From the cell containing the given text, extract its center point as [x, y] coordinate. 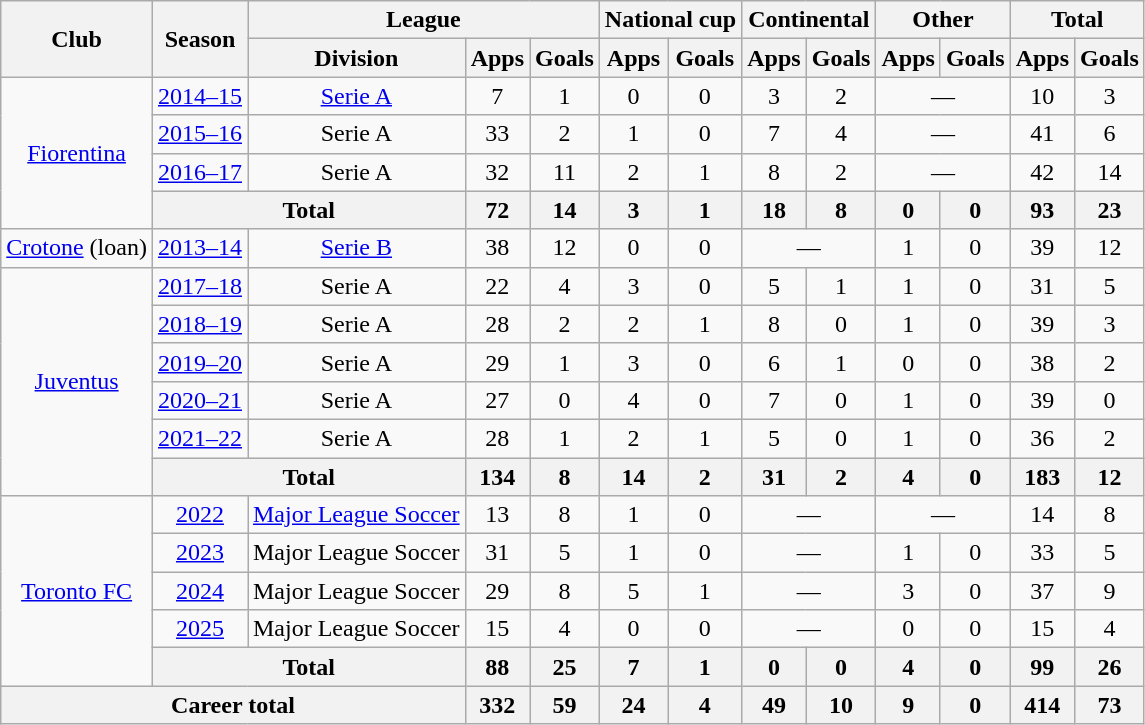
2023 [200, 553]
18 [774, 210]
49 [774, 705]
2016–17 [200, 172]
183 [1042, 477]
National cup [670, 20]
24 [633, 705]
88 [497, 667]
23 [1110, 210]
League [424, 20]
99 [1042, 667]
13 [497, 515]
Fiorentina [77, 153]
72 [497, 210]
Division [357, 58]
2019–20 [200, 362]
Serie B [357, 248]
42 [1042, 172]
26 [1110, 667]
2020–21 [200, 400]
73 [1110, 705]
Other [943, 20]
41 [1042, 134]
2017–18 [200, 286]
Toronto FC [77, 591]
Career total [233, 705]
27 [497, 400]
32 [497, 172]
11 [565, 172]
414 [1042, 705]
2015–16 [200, 134]
2024 [200, 591]
2022 [200, 515]
Juventus [77, 381]
332 [497, 705]
Crotone (loan) [77, 248]
134 [497, 477]
37 [1042, 591]
Club [77, 39]
25 [565, 667]
93 [1042, 210]
Continental [809, 20]
2021–22 [200, 438]
2025 [200, 629]
2014–15 [200, 96]
22 [497, 286]
2018–19 [200, 324]
2013–14 [200, 248]
36 [1042, 438]
Season [200, 39]
59 [565, 705]
